Output the (X, Y) coordinate of the center of the cell containing the given text.  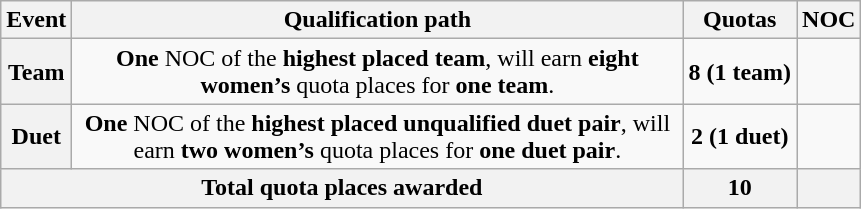
Quotas (740, 20)
Duet (36, 136)
Qualification path (378, 20)
10 (740, 188)
8 (1 team) (740, 72)
2 (1 duet) (740, 136)
One NOC of the highest placed unqualified duet pair, will earn two women’s quota places for one duet pair. (378, 136)
NOC (829, 20)
Total quota places awarded (342, 188)
Event (36, 20)
Team (36, 72)
One NOC of the highest placed team, will earn eight women’s quota places for one team. (378, 72)
